Locate the cell with the specified text and output its (x, y) center coordinate. 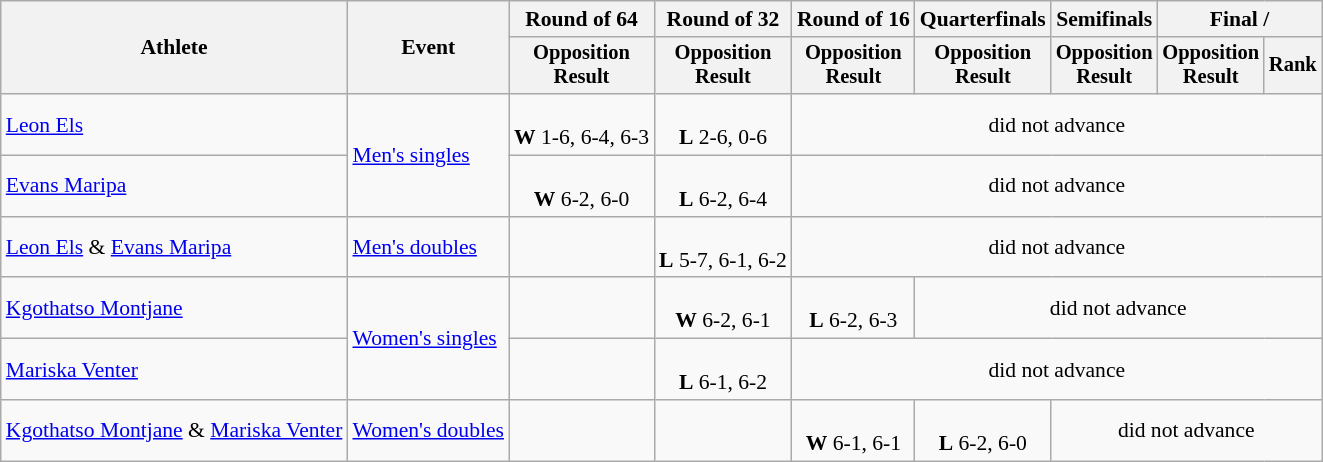
W 6-1, 6-1 (854, 430)
Evans Maripa (174, 186)
Leon Els (174, 124)
Kgothatso Montjane (174, 308)
L 6-1, 6-2 (723, 370)
L 6-2, 6-3 (854, 308)
Semifinals (1104, 19)
Leon Els & Evans Maripa (174, 248)
Round of 32 (723, 19)
W 6-2, 6-1 (723, 308)
Event (428, 48)
Men's singles (428, 155)
L 5-7, 6-1, 6-2 (723, 248)
Women's doubles (428, 430)
L 6-2, 6-4 (723, 186)
Round of 16 (854, 19)
Athlete (174, 48)
Women's singles (428, 339)
Rank (1293, 66)
Men's doubles (428, 248)
Round of 64 (582, 19)
W 6-2, 6-0 (582, 186)
L 2-6, 0-6 (723, 124)
Mariska Venter (174, 370)
W 1-6, 6-4, 6-3 (582, 124)
Quarterfinals (983, 19)
Kgothatso Montjane & Mariska Venter (174, 430)
Final / (1239, 19)
L 6-2, 6-0 (983, 430)
